Capture the cell that displays the provided text and extract its [X, Y] central coordinate. 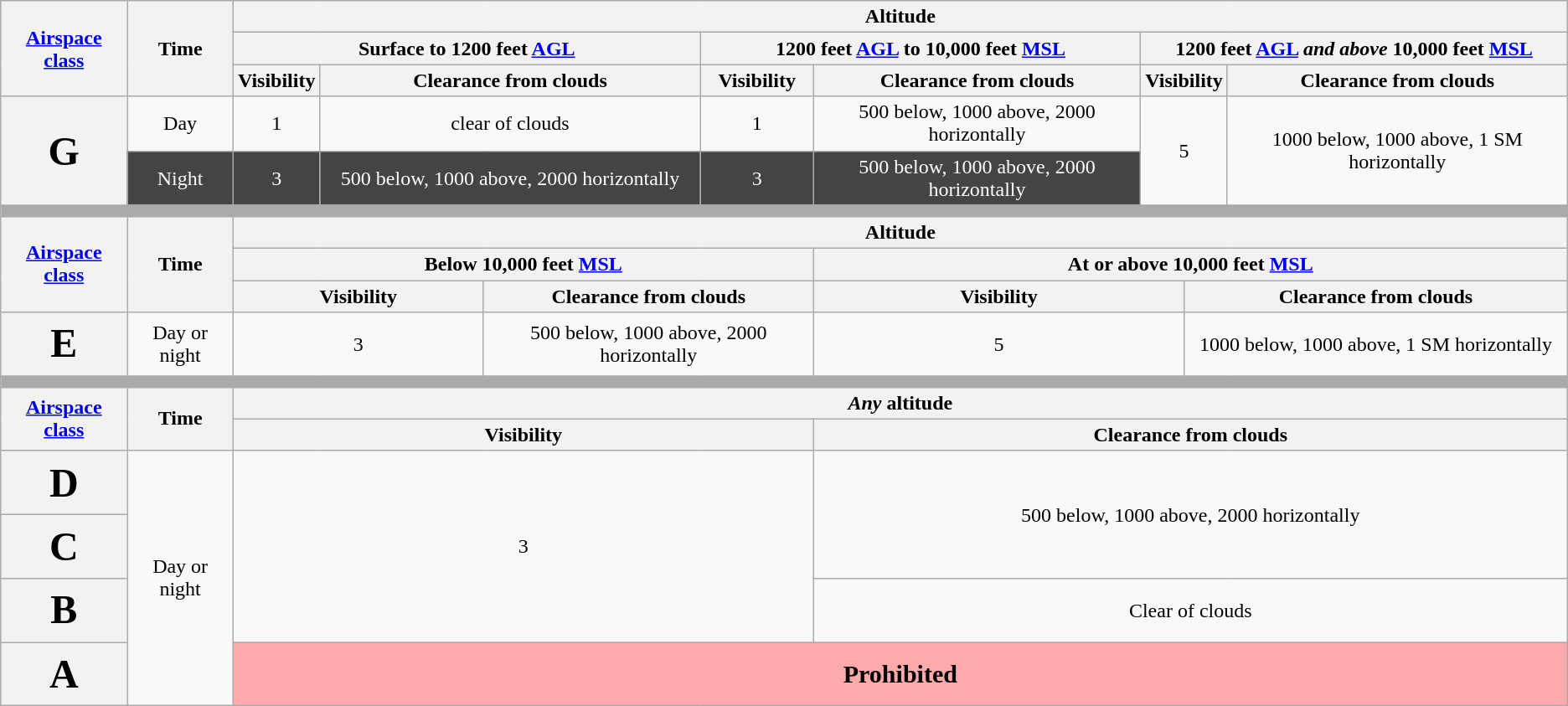
Any altitude [900, 403]
clear of clouds [510, 124]
C [64, 546]
At or above 10,000 feet MSL [1190, 264]
A [64, 674]
Prohibited [900, 674]
D [64, 482]
E [64, 344]
Clear of clouds [1190, 611]
1200 feet AGL to 10,000 feet MSL [921, 49]
B [64, 611]
Day [181, 124]
Surface to 1200 feet AGL [467, 49]
1200 feet AGL and above 10,000 feet MSL [1354, 49]
G [64, 151]
Night [181, 178]
Below 10,000 feet MSL [523, 264]
